Locate the cell with the specified text and output its (x, y) center coordinate. 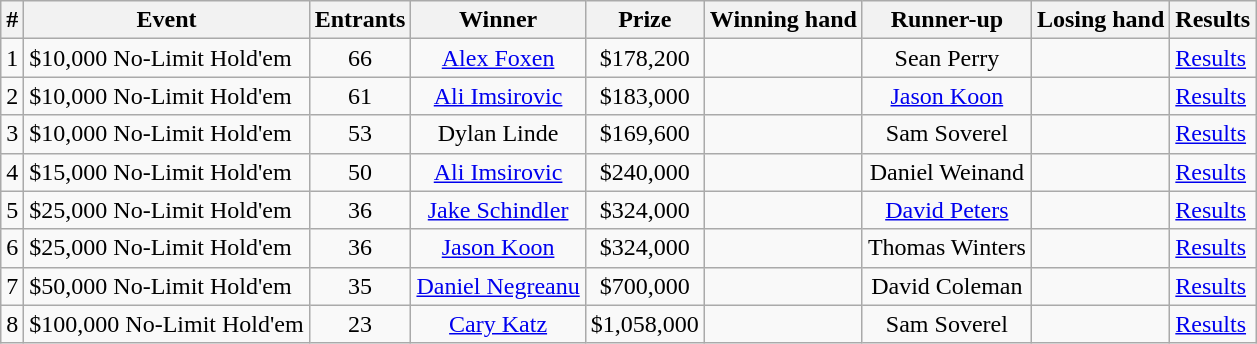
Runner-up (946, 20)
David Coleman (946, 286)
$178,200 (644, 58)
2 (12, 96)
66 (360, 58)
Daniel Weinand (946, 172)
Entrants (360, 20)
50 (360, 172)
$15,000 No-Limit Hold'em (166, 172)
$700,000 (644, 286)
Cary Katz (498, 324)
4 (12, 172)
6 (12, 248)
61 (360, 96)
1 (12, 58)
3 (12, 134)
Jake Schindler (498, 210)
# (12, 20)
$169,600 (644, 134)
Winner (498, 20)
Winning hand (783, 20)
Sean Perry (946, 58)
$1,058,000 (644, 324)
23 (360, 324)
Thomas Winters (946, 248)
Alex Foxen (498, 58)
8 (12, 324)
$240,000 (644, 172)
$50,000 No-Limit Hold'em (166, 286)
$183,000 (644, 96)
53 (360, 134)
$100,000 No-Limit Hold'em (166, 324)
David Peters (946, 210)
5 (12, 210)
7 (12, 286)
Event (166, 20)
Daniel Negreanu (498, 286)
Losing hand (1100, 20)
Prize (644, 20)
35 (360, 286)
Dylan Linde (498, 134)
